Extract the (X, Y) coordinate from the center of the cell holding the provided text.  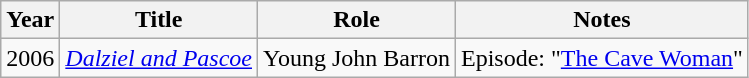
Title (159, 20)
Notes (602, 20)
Year (30, 20)
Episode: "The Cave Woman" (602, 58)
2006 (30, 58)
Role (357, 20)
Young John Barron (357, 58)
Dalziel and Pascoe (159, 58)
